Return the (x, y) coordinate for the center point of the cell that contains the specified text.  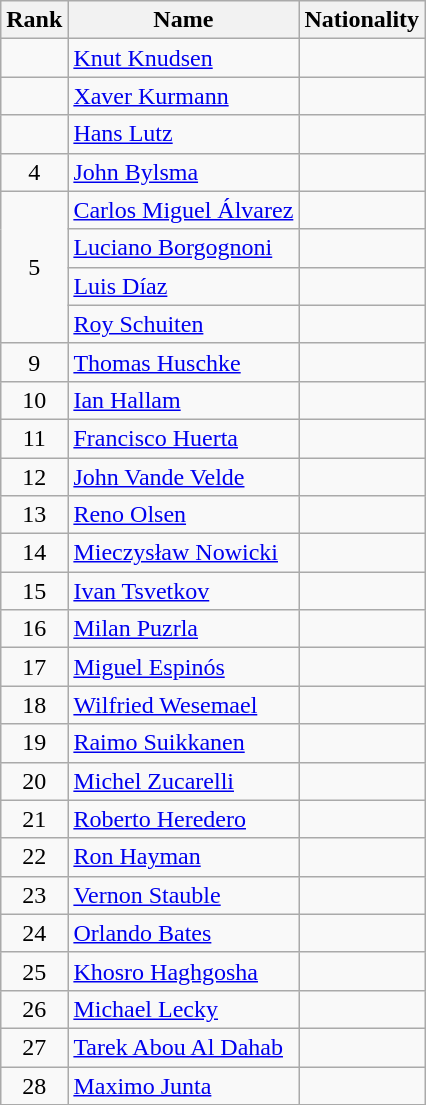
Knut Knudsen (184, 58)
20 (34, 781)
23 (34, 895)
27 (34, 1047)
Miguel Espinós (184, 667)
Luis Díaz (184, 286)
Roberto Heredero (184, 819)
Orlando Bates (184, 933)
Roy Schuiten (184, 324)
5 (34, 267)
18 (34, 705)
22 (34, 857)
Francisco Huerta (184, 438)
Ron Hayman (184, 857)
10 (34, 400)
12 (34, 477)
Vernon Stauble (184, 895)
24 (34, 933)
17 (34, 667)
26 (34, 1009)
Tarek Abou Al Dahab (184, 1047)
Nationality (362, 20)
11 (34, 438)
John Bylsma (184, 172)
9 (34, 362)
Khosro Haghgosha (184, 971)
14 (34, 553)
16 (34, 629)
Michael Lecky (184, 1009)
Raimo Suikkanen (184, 743)
Luciano Borgognoni (184, 248)
Michel Zucarelli (184, 781)
Ian Hallam (184, 400)
Maximo Junta (184, 1085)
Name (184, 20)
28 (34, 1085)
21 (34, 819)
4 (34, 172)
Thomas Huschke (184, 362)
19 (34, 743)
15 (34, 591)
Ivan Tsvetkov (184, 591)
25 (34, 971)
Xaver Kurmann (184, 96)
Milan Puzrla (184, 629)
Reno Olsen (184, 515)
Wilfried Wesemael (184, 705)
John Vande Velde (184, 477)
Hans Lutz (184, 134)
Rank (34, 20)
13 (34, 515)
Mieczysław Nowicki (184, 553)
Carlos Miguel Álvarez (184, 210)
